From the cell containing the given text, extract its center point as (x, y) coordinate. 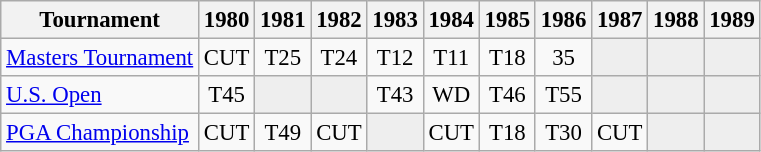
T43 (395, 95)
Tournament (100, 20)
1988 (676, 20)
T30 (563, 133)
PGA Championship (100, 133)
1982 (339, 20)
35 (563, 58)
1985 (507, 20)
1984 (451, 20)
1980 (227, 20)
T11 (451, 58)
T49 (283, 133)
1983 (395, 20)
1987 (620, 20)
1986 (563, 20)
T45 (227, 95)
1981 (283, 20)
Masters Tournament (100, 58)
T24 (339, 58)
T12 (395, 58)
U.S. Open (100, 95)
WD (451, 95)
T25 (283, 58)
T55 (563, 95)
T46 (507, 95)
1989 (732, 20)
